Pinpoint the cell where the given text exists, returning its (x, y) midpoint coordinate. 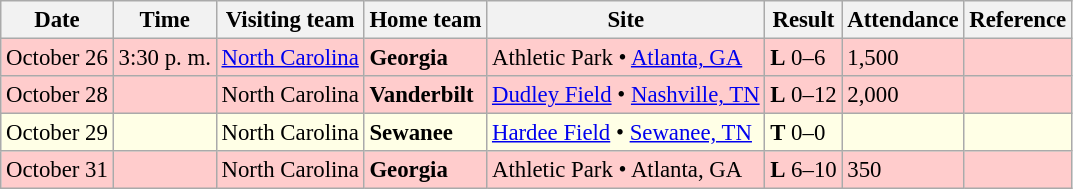
Reference (1018, 20)
2,000 (903, 95)
Dudley Field • Nashville, TN (626, 95)
T 0–0 (804, 133)
October 31 (57, 170)
Hardee Field • Sewanee, TN (626, 133)
Time (164, 20)
October 29 (57, 133)
350 (903, 170)
Sewanee (426, 133)
Visiting team (290, 20)
Result (804, 20)
1,500 (903, 58)
L 0–6 (804, 58)
October 26 (57, 58)
October 28 (57, 95)
3:30 p. m. (164, 58)
Date (57, 20)
L 6–10 (804, 170)
Vanderbilt (426, 95)
Attendance (903, 20)
Home team (426, 20)
Site (626, 20)
L 0–12 (804, 95)
